Scan for the cell matching the given text and deliver its (X, Y) coordinate at center. 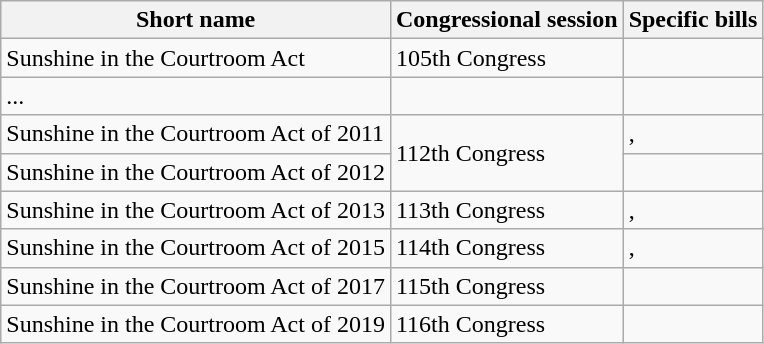
Sunshine in the Courtroom Act of 2017 (196, 286)
... (196, 96)
Sunshine in the Courtroom Act of 2011 (196, 134)
112th Congress (506, 153)
Sunshine in the Courtroom Act of 2019 (196, 324)
Congressional session (506, 20)
114th Congress (506, 248)
Sunshine in the Courtroom Act of 2015 (196, 248)
113th Congress (506, 210)
116th Congress (506, 324)
Sunshine in the Courtroom Act (196, 58)
115th Congress (506, 286)
Sunshine in the Courtroom Act of 2013 (196, 210)
Short name (196, 20)
Sunshine in the Courtroom Act of 2012 (196, 172)
105th Congress (506, 58)
Specific bills (693, 20)
